Provide the [x, y] coordinate of the cell's center where the given text is located.  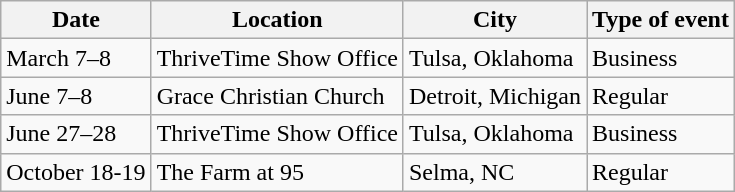
Selma, NC [494, 172]
Grace Christian Church [277, 96]
Detroit, Michigan [494, 96]
The Farm at 95 [277, 172]
Type of event [660, 20]
Location [277, 20]
March 7–8 [76, 58]
Date [76, 20]
City [494, 20]
June 27–28 [76, 134]
October 18-19 [76, 172]
June 7–8 [76, 96]
